Output the [x, y] coordinate of the center of the cell containing the given text.  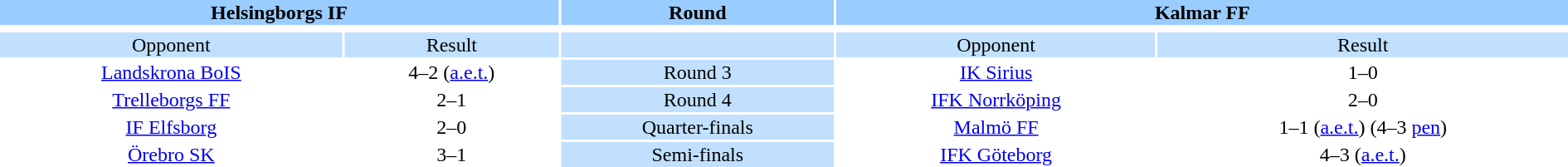
IF Elfsborg [171, 127]
Landskrona BoIS [171, 72]
3–1 [451, 155]
Malmö FF [996, 127]
4–2 (a.e.t.) [451, 72]
IK Sirius [996, 72]
Semi-finals [698, 155]
IFK Norrköping [996, 100]
2–1 [451, 100]
Trelleborgs FF [171, 100]
4–3 (a.e.t.) [1363, 155]
Round 4 [698, 100]
IFK Göteborg [996, 155]
1–0 [1363, 72]
Quarter-finals [698, 127]
Round [698, 12]
Helsingborgs IF [279, 12]
Round 3 [698, 72]
Örebro SK [171, 155]
Kalmar FF [1203, 12]
1–1 (a.e.t.) (4–3 pen) [1363, 127]
